For the text-containing cell, return its midpoint in (X, Y) coordinate format. 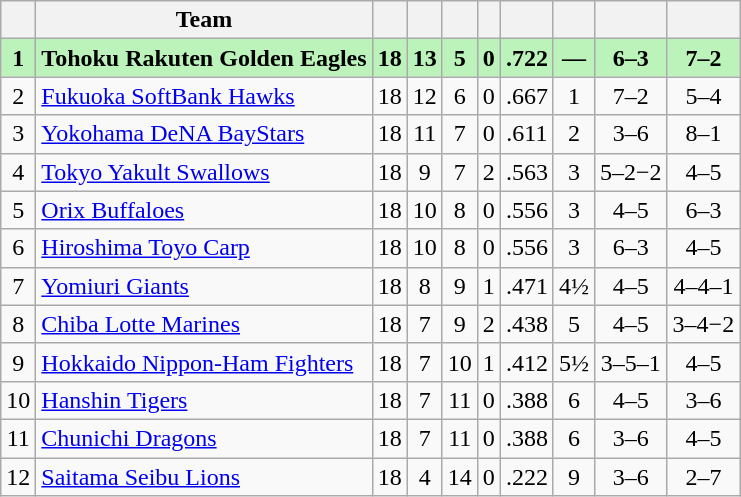
Tohoku Rakuten Golden Eagles (204, 58)
Yokohama DeNA BayStars (204, 134)
3–5–1 (630, 362)
.438 (526, 324)
3–4−2 (704, 324)
5–2−2 (630, 172)
.611 (526, 134)
.722 (526, 58)
Chunichi Dragons (204, 438)
Saitama Seibu Lions (204, 477)
.667 (526, 96)
Hiroshima Toyo Carp (204, 248)
Team (204, 20)
4–4–1 (704, 286)
.412 (526, 362)
4½ (574, 286)
.471 (526, 286)
.222 (526, 477)
Orix Buffaloes (204, 210)
13 (424, 58)
Fukuoka SoftBank Hawks (204, 96)
2–7 (704, 477)
Hokkaido Nippon-Ham Fighters (204, 362)
— (574, 58)
5½ (574, 362)
Chiba Lotte Marines (204, 324)
Yomiuri Giants (204, 286)
14 (460, 477)
8–1 (704, 134)
Tokyo Yakult Swallows (204, 172)
.563 (526, 172)
5–4 (704, 96)
Hanshin Tigers (204, 400)
